Determine the [x, y] coordinate at the center of the cell enclosing the given text.  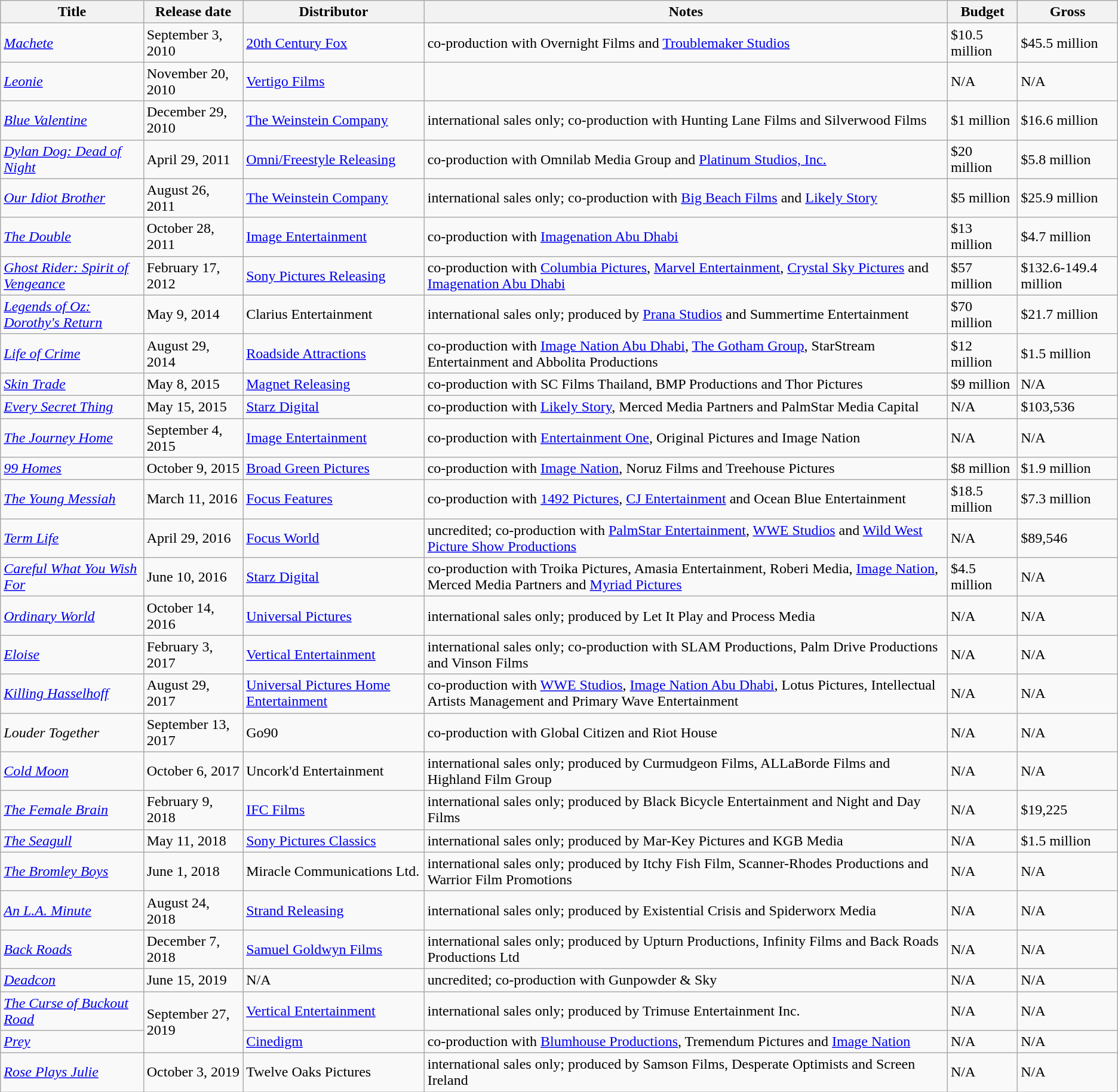
international sales only; produced by Samson Films, Desperate Optimists and Screen Ireland [686, 1072]
Cinedigm [334, 1042]
co-production with Overnight Films and Troublemaker Studios [686, 43]
Term Life [72, 539]
April 29, 2016 [193, 539]
international sales only; produced by Itchy Fish Film, Scanner-Rhodes Productions and Warrior Film Promotions [686, 872]
$1 million [982, 121]
$25.9 million [1068, 198]
Uncork'd Entertainment [334, 771]
co-production with Global Citizen and Riot House [686, 732]
August 29, 2014 [193, 353]
uncredited; co-production with Gunpowder & Sky [686, 980]
$9 million [982, 384]
co-production with Image Nation Abu Dhabi, The Gotham Group, StarStream Entertainment and Abbolita Productions [686, 353]
$10.5 million [982, 43]
$12 million [982, 353]
international sales only; co-production with SLAM Productions, Palm Drive Productions and Vinson Films [686, 654]
Ghost Rider: Spirit of Vengeance [72, 276]
August 29, 2017 [193, 694]
The Female Brain [72, 810]
The Curse of Buckout Road [72, 1010]
February 3, 2017 [193, 654]
Release date [193, 12]
$1.9 million [1068, 469]
Louder Together [72, 732]
Legends of Oz: Dorothy's Return [72, 314]
May 9, 2014 [193, 314]
Universal Pictures [334, 616]
March 11, 2016 [193, 499]
Miracle Communications Ltd. [334, 872]
Broad Green Pictures [334, 469]
Killing Hasselhoff [72, 694]
IFC Films [334, 810]
international sales only; produced by Existential Crisis and Spiderworx Media [686, 910]
uncredited; co-production with PalmStar Entertainment, WWE Studios and Wild West Picture Show Productions [686, 539]
co-production with Entertainment One, Original Pictures and Image Nation [686, 437]
Dylan Dog: Dead of Night [72, 159]
co-production with Columbia Pictures, Marvel Entertainment, Crystal Sky Pictures and Imagenation Abu Dhabi [686, 276]
Magnet Releasing [334, 384]
Prey [72, 1042]
February 17, 2012 [193, 276]
Title [72, 12]
December 29, 2010 [193, 121]
Deadcon [72, 980]
April 29, 2011 [193, 159]
$4.5 million [982, 577]
The Bromley Boys [72, 872]
Sony Pictures Releasing [334, 276]
Back Roads [72, 949]
international sales only; produced by Curmudgeon Films, ALLaBorde Films and Highland Film Group [686, 771]
$8 million [982, 469]
international sales only; produced by Prana Studios and Summertime Entertainment [686, 314]
September 13, 2017 [193, 732]
Universal Pictures Home Entertainment [334, 694]
October 14, 2016 [193, 616]
Strand Releasing [334, 910]
The Young Messiah [72, 499]
The Seagull [72, 841]
February 9, 2018 [193, 810]
$20 million [982, 159]
June 10, 2016 [193, 577]
Eloise [72, 654]
Omni/Freestyle Releasing [334, 159]
December 7, 2018 [193, 949]
international sales only; co-production with Hunting Lane Films and Silverwood Films [686, 121]
October 6, 2017 [193, 771]
$57 million [982, 276]
October 9, 2015 [193, 469]
Notes [686, 12]
Clarius Entertainment [334, 314]
Samuel Goldwyn Films [334, 949]
$5 million [982, 198]
$132.6-149.4 million [1068, 276]
Cold Moon [72, 771]
The Journey Home [72, 437]
Life of Crime [72, 353]
$45.5 million [1068, 43]
co-production with SC Films Thailand, BMP Productions and Thor Pictures [686, 384]
An L.A. Minute [72, 910]
co-production with Image Nation, Noruz Films and Treehouse Pictures [686, 469]
October 3, 2019 [193, 1072]
international sales only; produced by Upturn Productions, Infinity Films and Back Roads Productions Ltd [686, 949]
Twelve Oaks Pictures [334, 1072]
Skin Trade [72, 384]
June 1, 2018 [193, 872]
June 15, 2019 [193, 980]
Sony Pictures Classics [334, 841]
international sales only; co-production with Big Beach Films and Likely Story [686, 198]
$4.7 million [1068, 236]
co-production with 1492 Pictures, CJ Entertainment and Ocean Blue Entertainment [686, 499]
co-production with Blumhouse Productions, Tremendum Pictures and Image Nation [686, 1042]
co-production with Imagenation Abu Dhabi [686, 236]
$18.5 million [982, 499]
international sales only; produced by Mar-Key Pictures and KGB Media [686, 841]
$103,536 [1068, 407]
co-production with Likely Story, Merced Media Partners and PalmStar Media Capital [686, 407]
20th Century Fox [334, 43]
Rose Plays Julie [72, 1072]
Roadside Attractions [334, 353]
August 26, 2011 [193, 198]
August 24, 2018 [193, 910]
Distributor [334, 12]
Every Secret Thing [72, 407]
$21.7 million [1068, 314]
Go90 [334, 732]
international sales only; produced by Let It Play and Process Media [686, 616]
Budget [982, 12]
$13 million [982, 236]
$19,225 [1068, 810]
co-production with Omnilab Media Group and Platinum Studios, Inc. [686, 159]
November 20, 2010 [193, 81]
$70 million [982, 314]
99 Homes [72, 469]
$16.6 million [1068, 121]
October 28, 2011 [193, 236]
May 15, 2015 [193, 407]
Our Idiot Brother [72, 198]
co-production with Troika Pictures, Amasia Entertainment, Roberi Media, Image Nation, Merced Media Partners and Myriad Pictures [686, 577]
May 11, 2018 [193, 841]
September 4, 2015 [193, 437]
Leonie [72, 81]
international sales only; produced by Black Bicycle Entertainment and Night and Day Films [686, 810]
$7.3 million [1068, 499]
May 8, 2015 [193, 384]
Careful What You Wish For [72, 577]
Ordinary World [72, 616]
international sales only; produced by Trimuse Entertainment Inc. [686, 1010]
Machete [72, 43]
Vertigo Films [334, 81]
September 27, 2019 [193, 1022]
Focus Features [334, 499]
$5.8 million [1068, 159]
Focus World [334, 539]
The Double [72, 236]
$89,546 [1068, 539]
Gross [1068, 12]
Blue Valentine [72, 121]
co-production with WWE Studios, Image Nation Abu Dhabi, Lotus Pictures, Intellectual Artists Management and Primary Wave Entertainment [686, 694]
September 3, 2010 [193, 43]
